Find where the given text appears and provide that cell's center as [X, Y] coordinate. 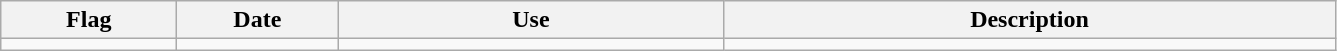
Flag [89, 20]
Description [1030, 20]
Use [531, 20]
Date [258, 20]
